Find where the given text appears and provide that cell's center as (x, y) coordinate. 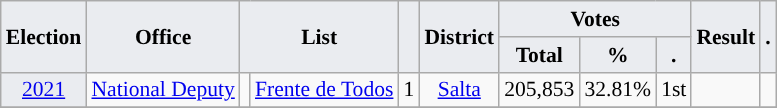
1st (674, 90)
Frente de Todos (324, 90)
Election (44, 36)
205,853 (539, 90)
List (320, 36)
Votes (595, 19)
Salta (459, 90)
2021 (44, 90)
District (459, 36)
Total (539, 55)
National Deputy (162, 90)
32.81% (618, 90)
% (618, 55)
Office (162, 36)
Result (726, 36)
1 (408, 90)
